Return the (X, Y) coordinate for the center point of the cell that contains the specified text.  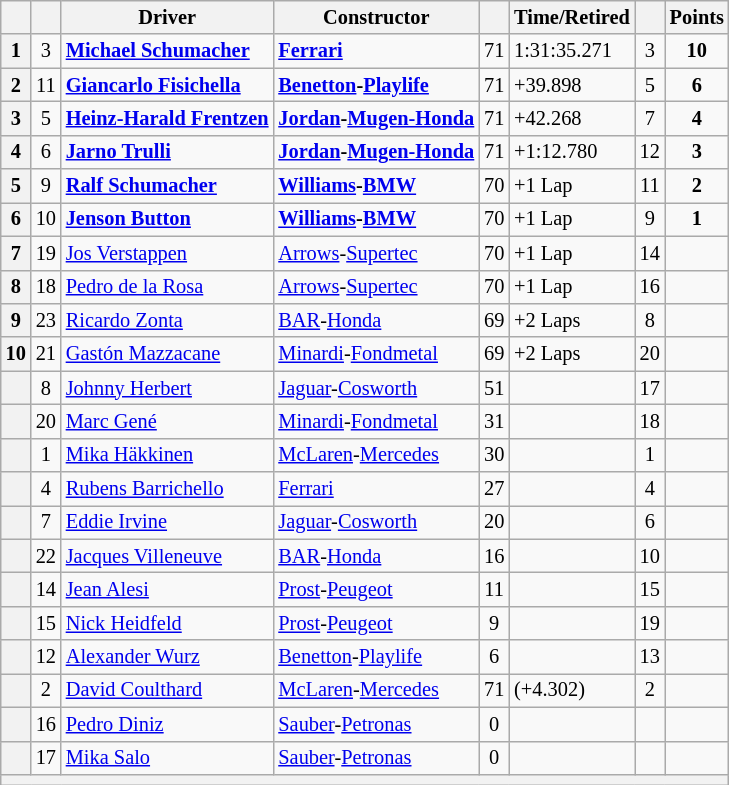
Jarno Trulli (168, 152)
Jean Alesi (168, 589)
Gastón Mazzacane (168, 354)
30 (494, 455)
Constructor (376, 17)
Michael Schumacher (168, 51)
Giancarlo Fisichella (168, 85)
13 (650, 657)
Alexander Wurz (168, 657)
(+4.302) (572, 690)
+1:12.780 (572, 152)
Nick Heidfeld (168, 623)
27 (494, 489)
Pedro Diniz (168, 724)
22 (46, 556)
Mika Salo (168, 758)
+42.268 (572, 118)
1:31:35.271 (572, 51)
Rubens Barrichello (168, 489)
Jenson Button (168, 219)
Marc Gené (168, 421)
Ricardo Zonta (168, 320)
Points (697, 17)
Jos Verstappen (168, 253)
51 (494, 388)
David Coulthard (168, 690)
Mika Häkkinen (168, 455)
Eddie Irvine (168, 522)
Time/Retired (572, 17)
Pedro de la Rosa (168, 287)
Ralf Schumacher (168, 186)
23 (46, 320)
21 (46, 354)
Johnny Herbert (168, 388)
+39.898 (572, 85)
31 (494, 421)
Heinz-Harald Frentzen (168, 118)
Jacques Villeneuve (168, 556)
Driver (168, 17)
